Scan for the cell matching the given text and deliver its [x, y] coordinate at center. 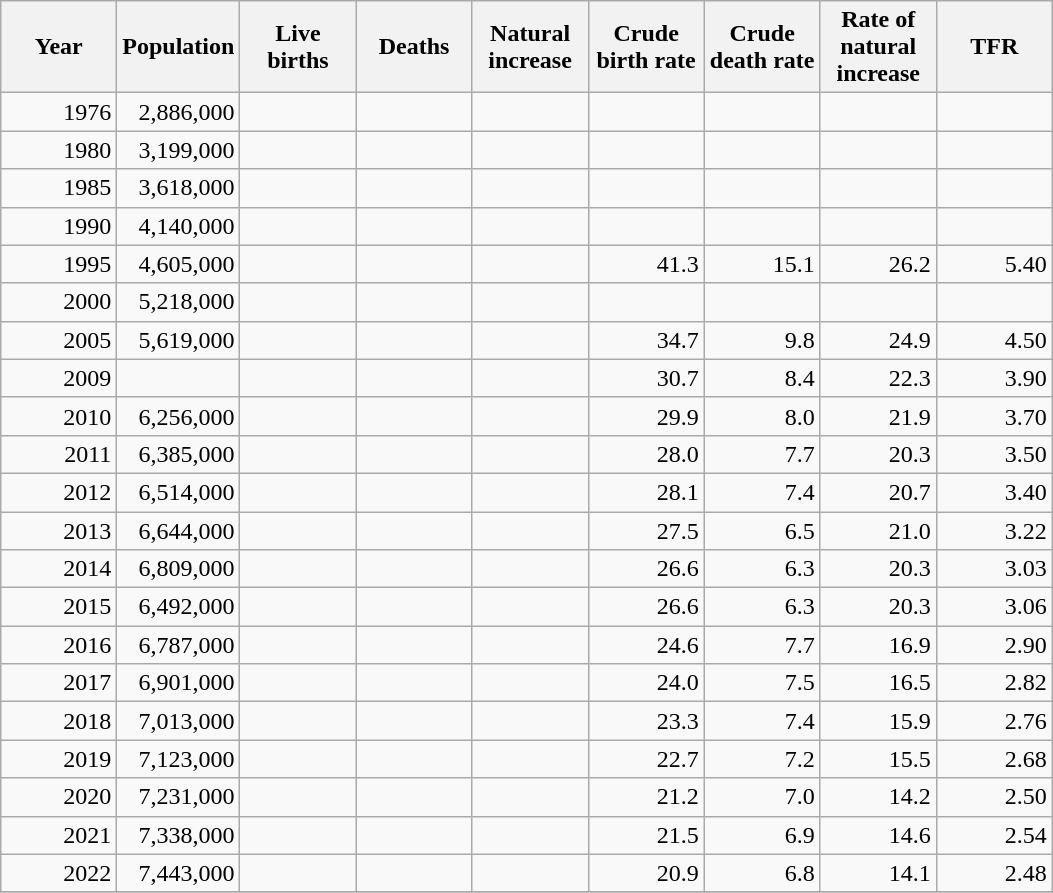
3.50 [994, 454]
Natural increase [530, 47]
2019 [59, 759]
1990 [59, 226]
2000 [59, 302]
2011 [59, 454]
2017 [59, 683]
2014 [59, 569]
6,256,000 [178, 416]
6,644,000 [178, 531]
2015 [59, 607]
2009 [59, 378]
3.40 [994, 492]
2013 [59, 531]
28.1 [646, 492]
26.2 [878, 264]
2.54 [994, 835]
2005 [59, 340]
2016 [59, 645]
28.0 [646, 454]
34.7 [646, 340]
2.82 [994, 683]
30.7 [646, 378]
24.0 [646, 683]
1995 [59, 264]
4.50 [994, 340]
2.68 [994, 759]
5,218,000 [178, 302]
6,809,000 [178, 569]
9.8 [762, 340]
2018 [59, 721]
3,199,000 [178, 150]
7,123,000 [178, 759]
3.06 [994, 607]
29.9 [646, 416]
Population [178, 47]
3.03 [994, 569]
16.5 [878, 683]
3.22 [994, 531]
6,492,000 [178, 607]
7,338,000 [178, 835]
6.8 [762, 873]
21.0 [878, 531]
4,605,000 [178, 264]
7.0 [762, 797]
20.7 [878, 492]
21.5 [646, 835]
6.5 [762, 531]
14.2 [878, 797]
6,787,000 [178, 645]
3.90 [994, 378]
8.0 [762, 416]
16.9 [878, 645]
2.90 [994, 645]
1980 [59, 150]
2,886,000 [178, 112]
15.9 [878, 721]
Rate of natural increase [878, 47]
14.6 [878, 835]
2.76 [994, 721]
2021 [59, 835]
22.7 [646, 759]
8.4 [762, 378]
41.3 [646, 264]
24.9 [878, 340]
7,443,000 [178, 873]
7,231,000 [178, 797]
4,140,000 [178, 226]
21.2 [646, 797]
6,514,000 [178, 492]
TFR [994, 47]
2012 [59, 492]
15.5 [878, 759]
1976 [59, 112]
Crude death rate [762, 47]
2022 [59, 873]
7,013,000 [178, 721]
Live births [298, 47]
24.6 [646, 645]
1985 [59, 188]
6.9 [762, 835]
2010 [59, 416]
Deaths [414, 47]
22.3 [878, 378]
2020 [59, 797]
2.50 [994, 797]
7.5 [762, 683]
5,619,000 [178, 340]
3.70 [994, 416]
6,901,000 [178, 683]
5.40 [994, 264]
3,618,000 [178, 188]
15.1 [762, 264]
23.3 [646, 721]
27.5 [646, 531]
Year [59, 47]
7.2 [762, 759]
14.1 [878, 873]
21.9 [878, 416]
2.48 [994, 873]
6,385,000 [178, 454]
Crude birth rate [646, 47]
20.9 [646, 873]
